Identify which cell holds the provided text, then report its [x, y] central coordinate. 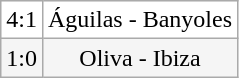
4:1 [22, 20]
1:0 [22, 58]
Águilas - Banyoles [140, 20]
Oliva - Ibiza [140, 58]
